For the text-containing cell, return its midpoint in [X, Y] coordinate format. 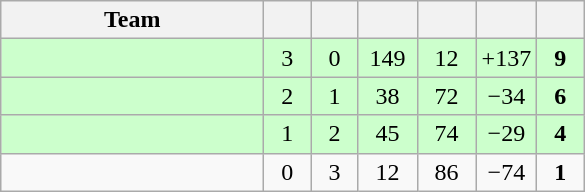
86 [446, 172]
6 [560, 96]
−34 [506, 96]
−29 [506, 134]
38 [388, 96]
4 [560, 134]
9 [560, 58]
+137 [506, 58]
72 [446, 96]
149 [388, 58]
45 [388, 134]
−74 [506, 172]
Team [132, 20]
74 [446, 134]
